Output the (x, y) coordinate of the center of the cell containing the given text.  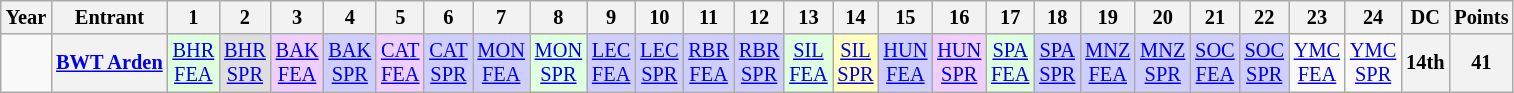
13 (808, 17)
LECFEA (611, 63)
11 (708, 17)
9 (611, 17)
8 (558, 17)
17 (1010, 17)
BHRSPR (245, 63)
MNZFEA (1108, 63)
18 (1057, 17)
10 (659, 17)
5 (400, 17)
3 (298, 17)
BWT Arden (109, 63)
14th (1425, 63)
2 (245, 17)
6 (448, 17)
MONFEA (502, 63)
12 (759, 17)
HUNFEA (905, 63)
23 (1317, 17)
15 (905, 17)
SOCSPR (1264, 63)
SPAFEA (1010, 63)
19 (1108, 17)
Points (1481, 17)
1 (194, 17)
14 (856, 17)
YMCFEA (1317, 63)
Entrant (109, 17)
BHRFEA (194, 63)
LECSPR (659, 63)
CATSPR (448, 63)
SPASPR (1057, 63)
16 (959, 17)
HUNSPR (959, 63)
4 (350, 17)
41 (1481, 63)
24 (1373, 17)
7 (502, 17)
DC (1425, 17)
RBRSPR (759, 63)
SILFEA (808, 63)
RBRFEA (708, 63)
MONSPR (558, 63)
20 (1162, 17)
Year (26, 17)
BAKFEA (298, 63)
SOCFEA (1214, 63)
21 (1214, 17)
22 (1264, 17)
SILSPR (856, 63)
YMCSPR (1373, 63)
BAKSPR (350, 63)
MNZSPR (1162, 63)
CATFEA (400, 63)
